For the text-containing cell, return its midpoint in (x, y) coordinate format. 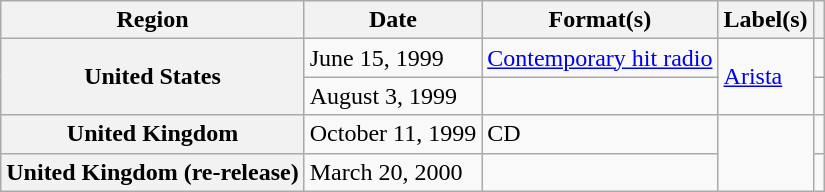
March 20, 2000 (392, 172)
June 15, 1999 (392, 58)
CD (600, 134)
United Kingdom (152, 134)
Format(s) (600, 20)
Label(s) (766, 20)
Date (392, 20)
Arista (766, 77)
United Kingdom (re-release) (152, 172)
United States (152, 77)
Contemporary hit radio (600, 58)
August 3, 1999 (392, 96)
Region (152, 20)
October 11, 1999 (392, 134)
